Find where the given text appears and provide that cell's center as [x, y] coordinate. 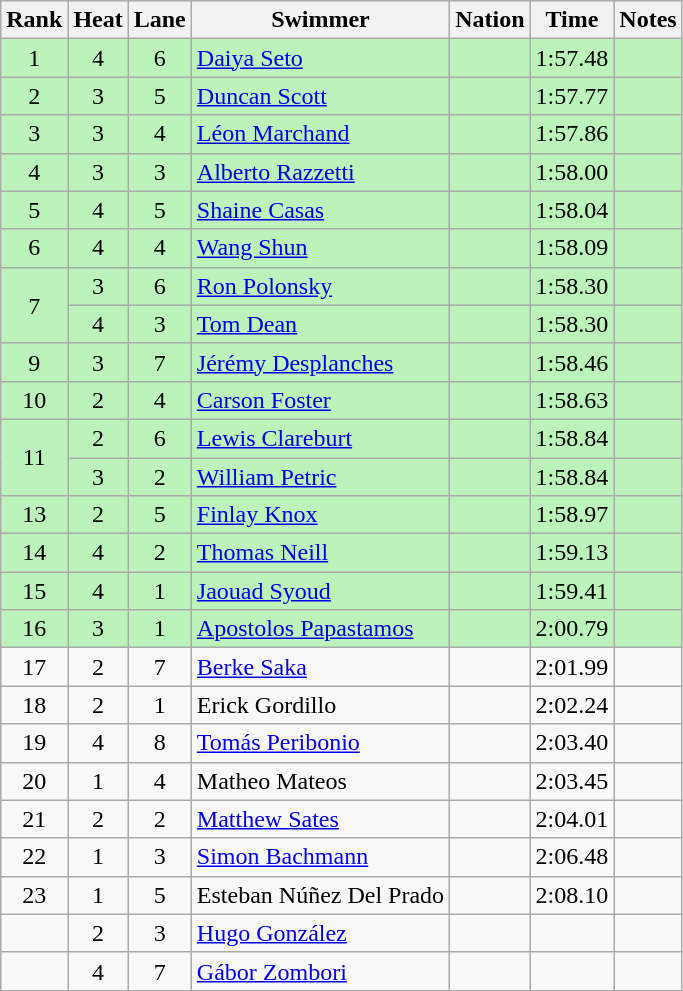
Matthew Sates [320, 819]
1:58.04 [572, 210]
1:59.41 [572, 591]
8 [160, 743]
18 [34, 705]
Daiya Seto [320, 58]
1:58.97 [572, 515]
Rank [34, 20]
10 [34, 400]
1:57.48 [572, 58]
17 [34, 667]
Wang Shun [320, 248]
Thomas Neill [320, 553]
Ron Polonsky [320, 286]
Léon Marchand [320, 134]
22 [34, 857]
2:03.40 [572, 743]
Esteban Núñez Del Prado [320, 895]
Tomás Peribonio [320, 743]
Erick Gordillo [320, 705]
Nation [490, 20]
23 [34, 895]
2:08.10 [572, 895]
11 [34, 457]
Jaouad Syoud [320, 591]
Apostolos Papastamos [320, 629]
2:04.01 [572, 819]
14 [34, 553]
1:58.63 [572, 400]
Berke Saka [320, 667]
2:01.99 [572, 667]
Simon Bachmann [320, 857]
15 [34, 591]
Lewis Clareburt [320, 438]
1:58.00 [572, 172]
16 [34, 629]
13 [34, 515]
Carson Foster [320, 400]
2:06.48 [572, 857]
20 [34, 781]
1:59.13 [572, 553]
2:00.79 [572, 629]
Jérémy Desplanches [320, 362]
2:03.45 [572, 781]
Finlay Knox [320, 515]
1:58.46 [572, 362]
Notes [648, 20]
Shaine Casas [320, 210]
19 [34, 743]
Matheo Mateos [320, 781]
1:57.86 [572, 134]
2:02.24 [572, 705]
Lane [160, 20]
Swimmer [320, 20]
Tom Dean [320, 324]
21 [34, 819]
Heat [98, 20]
Gábor Zombori [320, 971]
9 [34, 362]
1:57.77 [572, 96]
Hugo González [320, 933]
Time [572, 20]
1:58.09 [572, 248]
Alberto Razzetti [320, 172]
William Petric [320, 477]
Duncan Scott [320, 96]
